Capture the cell that displays the provided text and extract its (x, y) central coordinate. 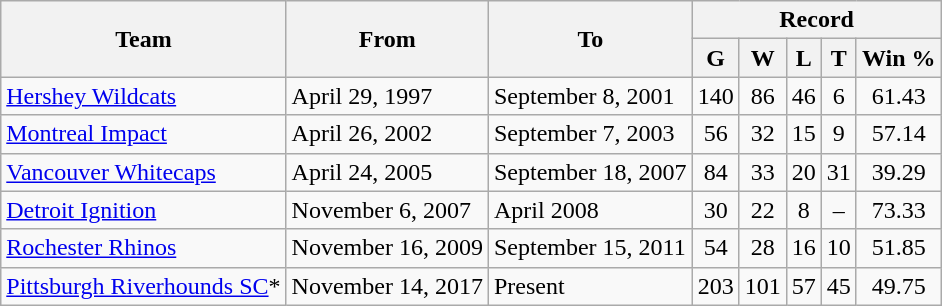
Vancouver Whitecaps (144, 172)
April 29, 1997 (387, 96)
Record (816, 20)
6 (838, 96)
73.33 (898, 210)
8 (804, 210)
84 (716, 172)
From (387, 39)
20 (804, 172)
T (838, 58)
Win % (898, 58)
32 (762, 134)
203 (716, 286)
9 (838, 134)
September 7, 2003 (590, 134)
November 14, 2017 (387, 286)
April 24, 2005 (387, 172)
57 (804, 286)
39.29 (898, 172)
140 (716, 96)
Hershey Wildcats (144, 96)
45 (838, 286)
Pittsburgh Riverhounds SC* (144, 286)
101 (762, 286)
10 (838, 248)
46 (804, 96)
September 18, 2007 (590, 172)
Detroit Ignition (144, 210)
16 (804, 248)
15 (804, 134)
Present (590, 286)
April 26, 2002 (387, 134)
November 16, 2009 (387, 248)
Montreal Impact (144, 134)
L (804, 58)
Team (144, 39)
51.85 (898, 248)
22 (762, 210)
To (590, 39)
28 (762, 248)
Rochester Rhinos (144, 248)
30 (716, 210)
September 8, 2001 (590, 96)
57.14 (898, 134)
54 (716, 248)
G (716, 58)
September 15, 2011 (590, 248)
49.75 (898, 286)
W (762, 58)
33 (762, 172)
31 (838, 172)
86 (762, 96)
– (838, 210)
61.43 (898, 96)
56 (716, 134)
April 2008 (590, 210)
November 6, 2007 (387, 210)
